Provide the (x, y) coordinate of the cell's center where the given text is located.  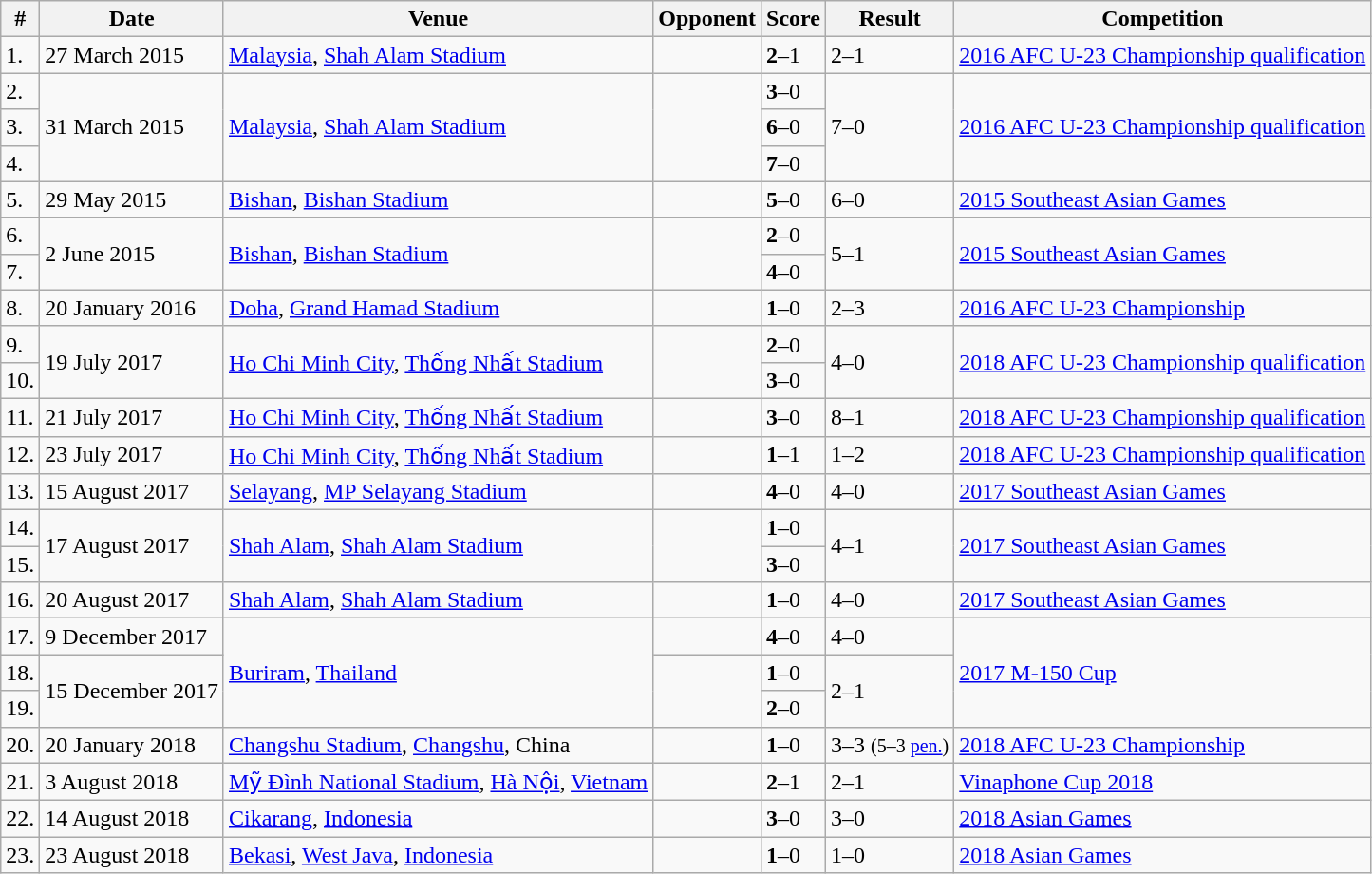
5. (21, 199)
12. (21, 455)
Doha, Grand Hamad Stadium (438, 308)
6. (21, 236)
Score (794, 19)
4–1 (891, 546)
5–1 (891, 254)
16. (21, 600)
7. (21, 272)
22. (21, 819)
2. (21, 91)
21 July 2017 (132, 417)
19 July 2017 (132, 362)
21. (21, 782)
2017 M-150 Cup (1162, 673)
Result (891, 19)
Bekasi, West Java, Indonesia (438, 855)
1–1 (794, 455)
20 January 2018 (132, 745)
14 August 2018 (132, 819)
3. (21, 127)
23 August 2018 (132, 855)
20 January 2016 (132, 308)
20. (21, 745)
13. (21, 492)
# (21, 19)
15 August 2017 (132, 492)
4. (21, 163)
5–0 (794, 199)
1–2 (891, 455)
Opponent (707, 19)
10. (21, 380)
2 June 2015 (132, 254)
17 August 2017 (132, 546)
8. (21, 308)
Date (132, 19)
3 August 2018 (132, 782)
31 March 2015 (132, 127)
23. (21, 855)
Changshu Stadium, Changshu, China (438, 745)
3–3 (5–3 pen.) (891, 745)
2016 AFC U-23 Championship (1162, 308)
Selayang, MP Selayang Stadium (438, 492)
29 May 2015 (132, 199)
8–1 (891, 417)
17. (21, 636)
Venue (438, 19)
Cikarang, Indonesia (438, 819)
9 December 2017 (132, 636)
18. (21, 673)
23 July 2017 (132, 455)
2018 AFC U-23 Championship (1162, 745)
Buriram, Thailand (438, 673)
20 August 2017 (132, 600)
19. (21, 709)
14. (21, 528)
2–3 (891, 308)
Vinaphone Cup 2018 (1162, 782)
15 December 2017 (132, 691)
Mỹ Đình National Stadium, Hà Nội, Vietnam (438, 782)
15. (21, 564)
9. (21, 344)
11. (21, 417)
1. (21, 55)
Competition (1162, 19)
27 March 2015 (132, 55)
